Determine the [x, y] coordinate at the center of the cell enclosing the given text.  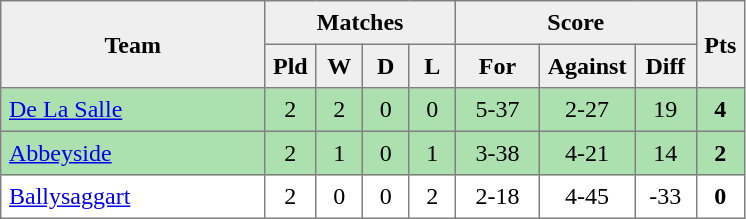
19 [666, 110]
Diff [666, 66]
L [432, 66]
Against [586, 66]
-33 [666, 197]
Pld [290, 66]
De La Salle [133, 110]
For [497, 66]
Matches [360, 23]
W [339, 66]
4-45 [586, 197]
2-27 [586, 110]
Team [133, 44]
Score [576, 23]
5-37 [497, 110]
4-21 [586, 153]
3-38 [497, 153]
14 [666, 153]
4 [720, 110]
Pts [720, 44]
2-18 [497, 197]
Ballysaggart [133, 197]
D [385, 66]
Abbeyside [133, 153]
